Provide the [x, y] coordinate of the cell's center where the given text is located.  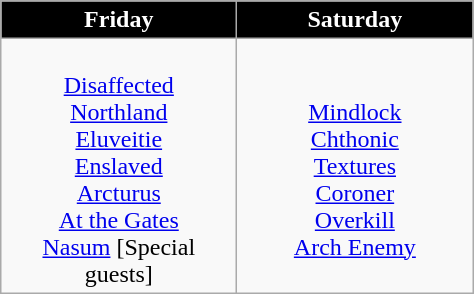
Saturday [355, 20]
Friday [119, 20]
Mindlock Chthonic Textures Coroner Overkill Arch Enemy [355, 166]
Disaffected Northland Eluveitie Enslaved Arcturus At the Gates Nasum [Special guests] [119, 166]
